Locate the cell with the specified text and output its [X, Y] center coordinate. 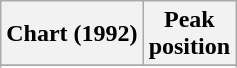
Chart (1992) [72, 34]
Peakposition [189, 34]
